Find where the given text appears and provide that cell's center as (x, y) coordinate. 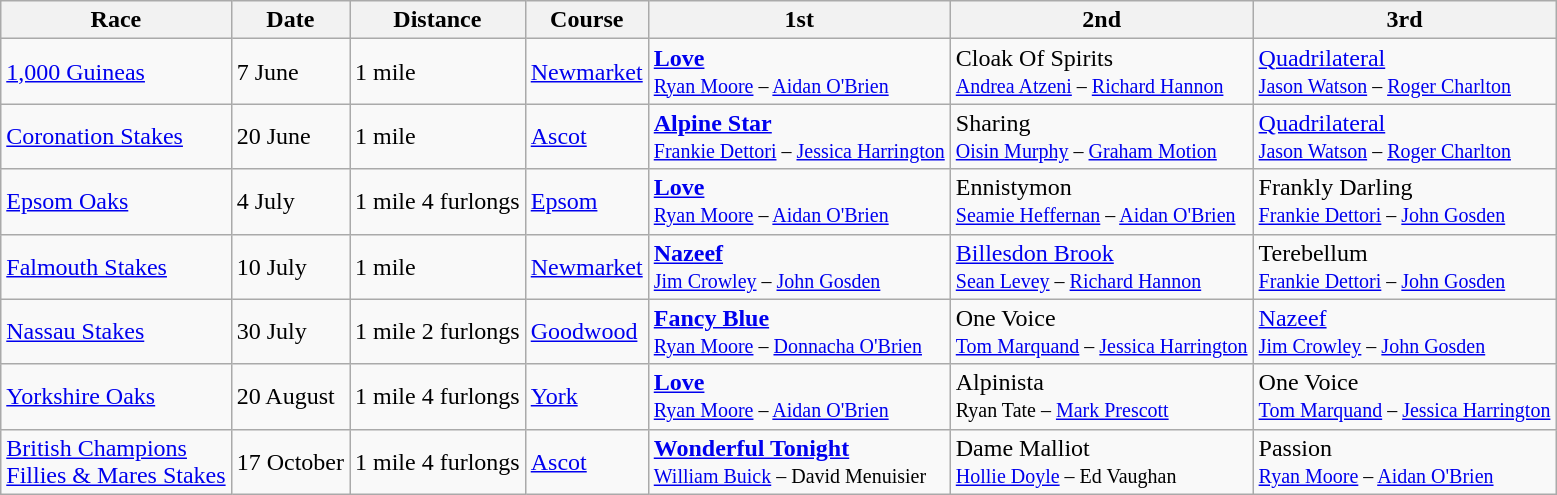
Race (116, 20)
Fancy BlueRyan Moore – Donnacha O'Brien (799, 332)
2nd (1102, 20)
AlpinistaRyan Tate – Mark Prescott (1102, 396)
Epsom Oaks (116, 202)
SharingOisin Murphy – Graham Motion (1102, 136)
3rd (1404, 20)
Date (290, 20)
Cloak Of SpiritsAndrea Atzeni – Richard Hannon (1102, 72)
4 July (290, 202)
7 June (290, 72)
17 October (290, 462)
1 mile 2 furlongs (438, 332)
Yorkshire Oaks (116, 396)
1,000 Guineas (116, 72)
Coronation Stakes (116, 136)
EnnistymonSeamie Heffernan – Aidan O'Brien (1102, 202)
30 July (290, 332)
Distance (438, 20)
York (586, 396)
Course (586, 20)
20 June (290, 136)
Goodwood (586, 332)
20 August (290, 396)
Falmouth Stakes (116, 266)
TerebellumFrankie Dettori – John Gosden (1404, 266)
Nassau Stakes (116, 332)
British ChampionsFillies & Mares Stakes (116, 462)
Epsom (586, 202)
Alpine StarFrankie Dettori – Jessica Harrington (799, 136)
Dame MalliotHollie Doyle – Ed Vaughan (1102, 462)
10 July (290, 266)
Billesdon BrookSean Levey – Richard Hannon (1102, 266)
Wonderful TonightWilliam Buick – David Menuisier (799, 462)
PassionRyan Moore – Aidan O'Brien (1404, 462)
Frankly DarlingFrankie Dettori – John Gosden (1404, 202)
1st (799, 20)
